Detect which cell encompasses the target text, then output its (X, Y) center coordinate. 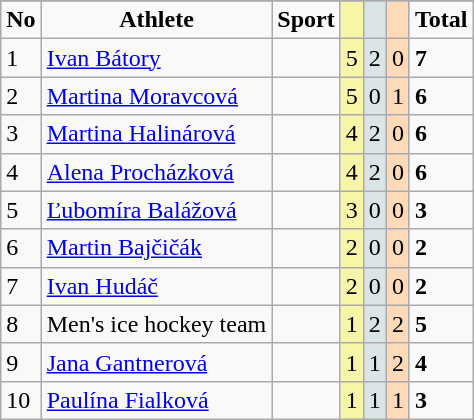
Ivan Bátory (156, 58)
Men's ice hockey team (156, 324)
Ivan Hudáč (156, 286)
Jana Gantnerová (156, 362)
Martina Halinárová (156, 134)
Paulína Fialková (156, 400)
Ľubomíra Balážová (156, 210)
Martin Bajčičák (156, 248)
Martina Moravcová (156, 96)
9 (21, 362)
Alena Procházková (156, 172)
8 (21, 324)
10 (21, 400)
Sport (306, 20)
Athlete (156, 20)
No (21, 20)
Total (441, 20)
